Extract the (X, Y) coordinate from the center of the cell holding the provided text.  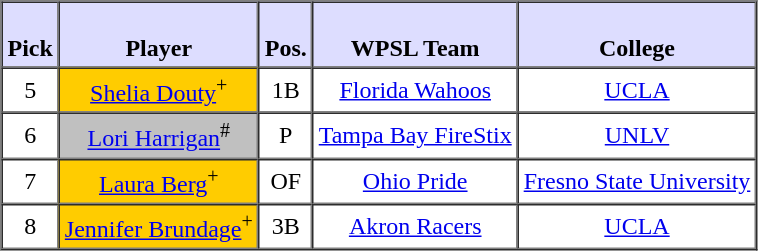
3B (286, 226)
Fresno State University (638, 180)
OF (286, 180)
Ohio Pride (416, 180)
7 (30, 180)
1B (286, 90)
Laura Berg+ (159, 180)
Lori Harrigan# (159, 136)
Pos. (286, 35)
6 (30, 136)
Shelia Douty+ (159, 90)
P (286, 136)
Tampa Bay FireStix (416, 136)
WPSL Team (416, 35)
8 (30, 226)
5 (30, 90)
Florida Wahoos (416, 90)
UNLV (638, 136)
Pick (30, 35)
Jennifer Brundage+ (159, 226)
College (638, 35)
Akron Racers (416, 226)
Player (159, 35)
